For the text-containing cell, return its midpoint in (X, Y) coordinate format. 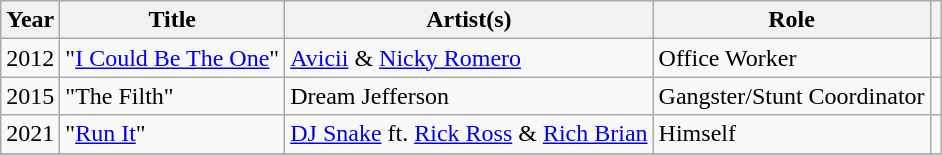
Title (172, 20)
"The Filth" (172, 96)
2015 (30, 96)
Office Worker (792, 58)
Gangster/Stunt Coordinator (792, 96)
Dream Jefferson (469, 96)
2021 (30, 134)
Year (30, 20)
"I Could Be The One" (172, 58)
DJ Snake ft. Rick Ross & Rich Brian (469, 134)
2012 (30, 58)
Avicii & Nicky Romero (469, 58)
Role (792, 20)
Artist(s) (469, 20)
Himself (792, 134)
"Run It" (172, 134)
